Detect which cell encompasses the target text, then output its [x, y] center coordinate. 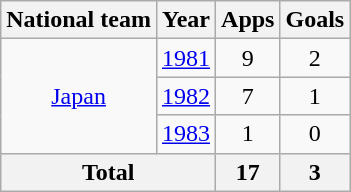
2 [315, 58]
Japan [79, 96]
1983 [186, 134]
7 [248, 96]
Year [186, 20]
0 [315, 134]
National team [79, 20]
3 [315, 172]
1981 [186, 58]
Total [108, 172]
9 [248, 58]
1982 [186, 96]
17 [248, 172]
Goals [315, 20]
Apps [248, 20]
